Search for the cell housing the specified text and yield its [x, y] center coordinate. 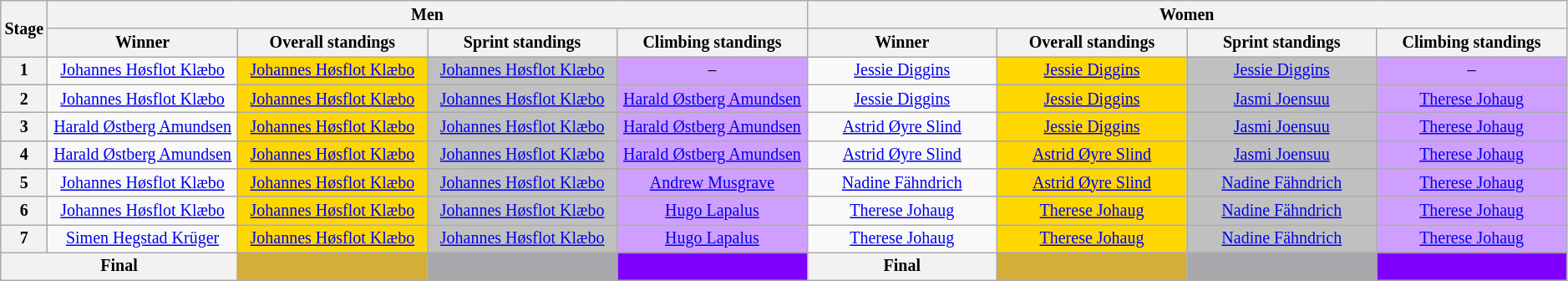
4 [24, 154]
7 [24, 239]
Simen Hegstad Krüger [142, 239]
3 [24, 127]
Stage [24, 28]
1 [24, 70]
6 [24, 211]
5 [24, 182]
Women [1186, 15]
Andrew Musgrave [712, 182]
2 [24, 99]
Men [428, 15]
